Identify which cell holds the provided text, then report its [x, y] central coordinate. 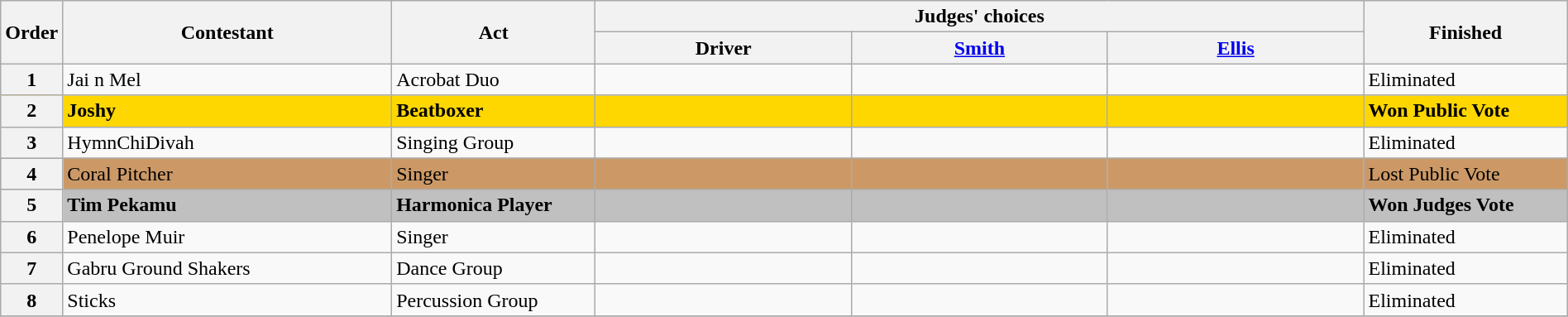
2 [31, 111]
7 [31, 268]
Sticks [227, 300]
Harmonica Player [494, 205]
Penelope Muir [227, 237]
Contestant [227, 32]
Coral Pitcher [227, 174]
Joshy [227, 111]
Lost Public Vote [1465, 174]
Singing Group [494, 142]
HymnChiDivah [227, 142]
3 [31, 142]
Finished [1465, 32]
Act [494, 32]
Acrobat Duo [494, 79]
Judges' choices [979, 17]
Driver [724, 48]
Gabru Ground Shakers [227, 268]
Smith [980, 48]
8 [31, 300]
Won Public Vote [1465, 111]
1 [31, 79]
Beatboxer [494, 111]
Order [31, 32]
Percussion Group [494, 300]
Jai n Mel [227, 79]
Tim Pekamu [227, 205]
4 [31, 174]
5 [31, 205]
Won Judges Vote [1465, 205]
Ellis [1236, 48]
6 [31, 237]
Dance Group [494, 268]
